Search for the cell housing the specified text and yield its [X, Y] center coordinate. 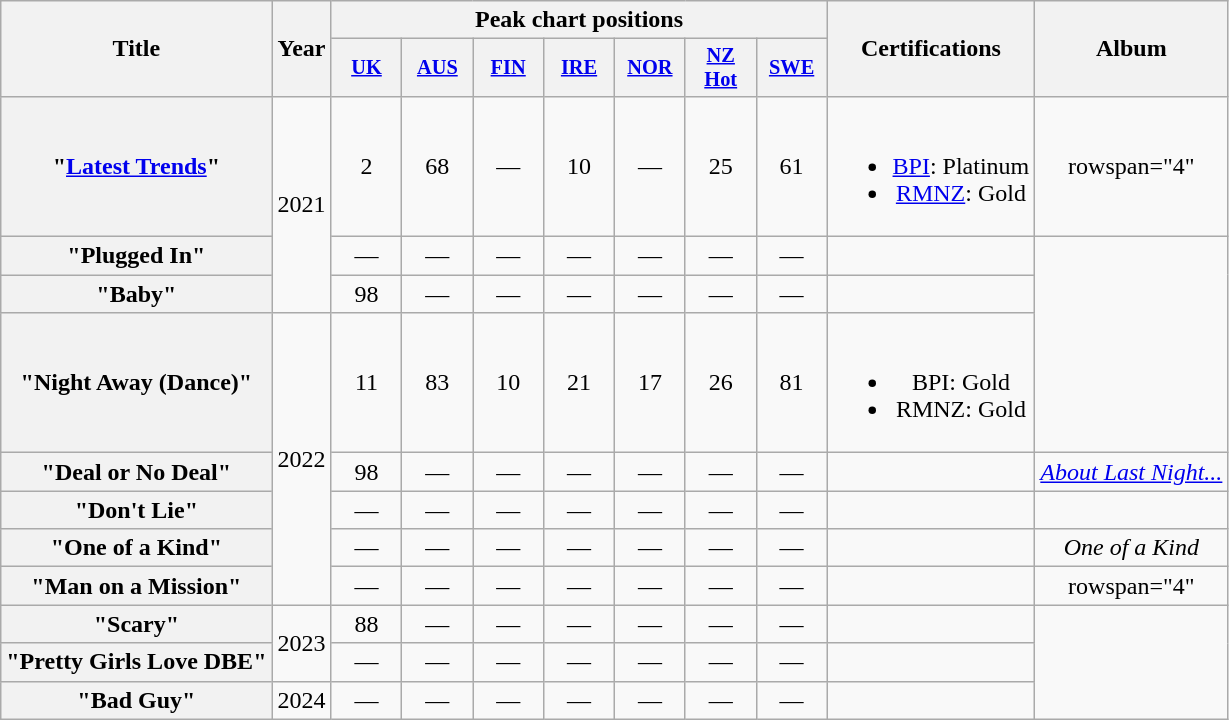
"One of a Kind" [136, 548]
Album [1132, 49]
"Night Away (Dance)" [136, 383]
Certifications [931, 49]
"Pretty Girls Love DBE" [136, 662]
"Baby" [136, 294]
25 [720, 166]
AUS [438, 68]
2024 [302, 700]
61 [792, 166]
Peak chart positions [579, 20]
FIN [508, 68]
11 [366, 383]
NOR [650, 68]
"Plugged In" [136, 256]
"Don't Lie" [136, 510]
2 [366, 166]
BPI: PlatinumRMNZ: Gold [931, 166]
2022 [302, 459]
SWE [792, 68]
2023 [302, 643]
17 [650, 383]
26 [720, 383]
"Latest Trends" [136, 166]
UK [366, 68]
"Bad Guy" [136, 700]
Year [302, 49]
One of a Kind [1132, 548]
88 [366, 624]
68 [438, 166]
About Last Night... [1132, 472]
83 [438, 383]
BPI: GoldRMNZ: Gold [931, 383]
21 [580, 383]
2021 [302, 204]
Title [136, 49]
81 [792, 383]
"Man on a Mission" [136, 586]
"Scary" [136, 624]
"Deal or No Deal" [136, 472]
NZHot [720, 68]
IRE [580, 68]
